Identify which cell holds the provided text, then report its [x, y] central coordinate. 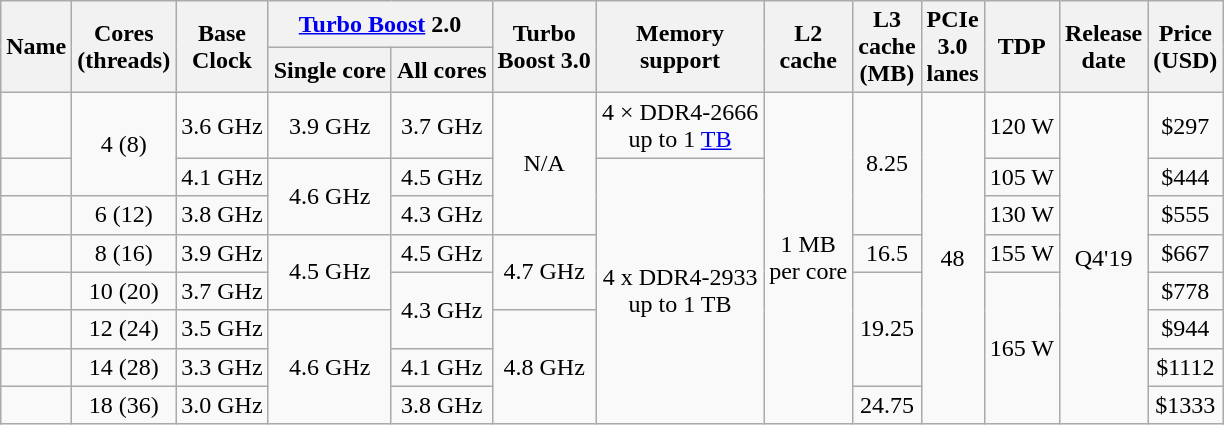
8.25 [887, 164]
155 W [1022, 253]
16.5 [887, 253]
3.0 GHz [222, 405]
130 W [1022, 215]
Memorysupport [680, 47]
N/A [544, 164]
18 (36) [124, 405]
L2cache [808, 47]
4 (8) [124, 144]
165 W [1022, 348]
48 [952, 259]
12 (24) [124, 329]
Cores(threads) [124, 47]
TurboBoost 3.0 [544, 47]
PCIe3.0lanes [952, 47]
Q4'19 [1103, 259]
4.7 GHz [544, 272]
$555 [1186, 215]
14 (28) [124, 367]
BaseClock [222, 47]
105 W [1022, 177]
Single core [330, 70]
Turbo Boost 2.0 [380, 24]
Name [36, 47]
19.25 [887, 329]
1 MBper core [808, 259]
10 (20) [124, 291]
120 W [1022, 126]
6 (12) [124, 215]
$1333 [1186, 405]
3.6 GHz [222, 126]
$944 [1186, 329]
$667 [1186, 253]
$778 [1186, 291]
3.5 GHz [222, 329]
8 (16) [124, 253]
24.75 [887, 405]
4 x DDR4-2933up to 1 TB [680, 291]
L3cache(MB) [887, 47]
4 × DDR4‑2666up to 1 TB [680, 126]
3.3 GHz [222, 367]
All cores [442, 70]
Price(USD) [1186, 47]
4.8 GHz [544, 367]
Releasedate [1103, 47]
$297 [1186, 126]
TDP [1022, 47]
$444 [1186, 177]
$1112 [1186, 367]
